Determine the [X, Y] coordinate at the center of the cell enclosing the given text.  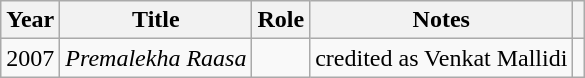
2007 [30, 58]
Premalekha Raasa [156, 58]
Notes [442, 20]
Year [30, 20]
Role [281, 20]
credited as Venkat Mallidi [442, 58]
Title [156, 20]
